Determine the (X, Y) coordinate at the center of the cell enclosing the given text.  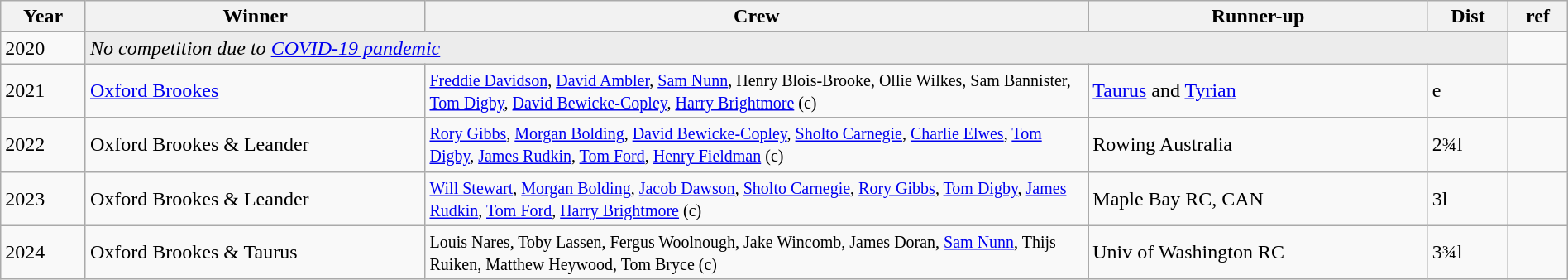
Taurus and Tyrian (1259, 91)
Maple Bay RC, CAN (1259, 199)
Runner-up (1259, 17)
No competition due to COVID-19 pandemic (796, 48)
Louis Nares, Toby Lassen, Fergus Woolnough, Jake Wincomb, James Doran, Sam Nunn, Thijs Ruiken, Matthew Heywood, Tom Bryce (c) (757, 252)
2023 (43, 199)
Univ of Washington RC (1259, 252)
Crew (757, 17)
Rowing Australia (1259, 144)
2¾l (1467, 144)
2024 (43, 252)
Winner (255, 17)
Oxford Brookes & Taurus (255, 252)
Dist (1467, 17)
2020 (43, 48)
Year (43, 17)
Oxford Brookes (255, 91)
ref (1538, 17)
3l (1467, 199)
Will Stewart, Morgan Bolding, Jacob Dawson, Sholto Carnegie, Rory Gibbs, Tom Digby, James Rudkin, Tom Ford, Harry Brightmore (c) (757, 199)
Freddie Davidson, David Ambler, Sam Nunn, Henry Blois-Brooke, Ollie Wilkes, Sam Bannister, Tom Digby, David Bewicke-Copley, Harry Brightmore (c) (757, 91)
2022 (43, 144)
2021 (43, 91)
e (1467, 91)
Rory Gibbs, Morgan Bolding, David Bewicke-Copley, Sholto Carnegie, Charlie Elwes, Tom Digby, James Rudkin, Tom Ford, Henry Fieldman (c) (757, 144)
3¾l (1467, 252)
